Search for the cell housing the specified text and yield its (x, y) center coordinate. 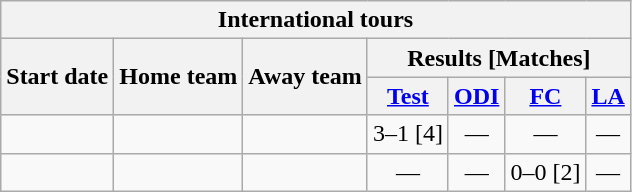
3–1 [4] (408, 134)
International tours (316, 20)
LA (608, 96)
Test (408, 96)
Results [Matches] (498, 58)
ODI (476, 96)
Away team (306, 77)
FC (546, 96)
0–0 [2] (546, 172)
Home team (178, 77)
Start date (58, 77)
